Determine the (x, y) coordinate at the center of the cell enclosing the given text.  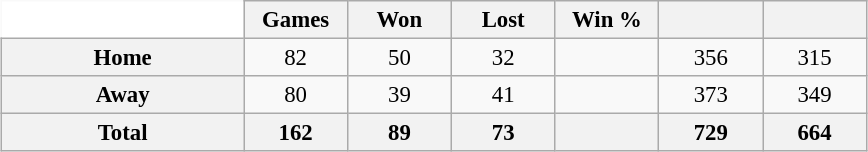
Away (123, 95)
356 (711, 57)
32 (503, 57)
39 (399, 95)
89 (399, 133)
Total (123, 133)
82 (296, 57)
Won (399, 20)
315 (815, 57)
664 (815, 133)
349 (815, 95)
Home (123, 57)
Win % (607, 20)
50 (399, 57)
162 (296, 133)
80 (296, 95)
Games (296, 20)
373 (711, 95)
73 (503, 133)
41 (503, 95)
729 (711, 133)
Lost (503, 20)
